Identify which cell holds the provided text, then report its (x, y) central coordinate. 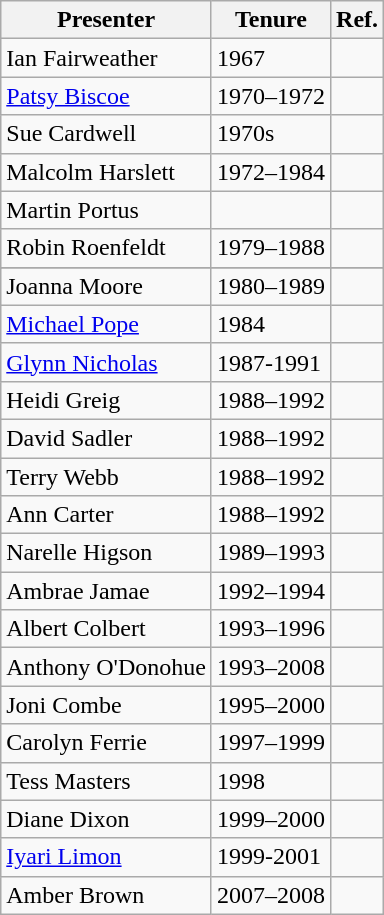
Narelle Higson (106, 553)
Terry Webb (106, 477)
1995–2000 (270, 705)
Anthony O'Donohue (106, 667)
Ann Carter (106, 515)
Martin Portus (106, 210)
1970s (270, 134)
1992–1994 (270, 591)
1984 (270, 324)
2007–2008 (270, 895)
Ian Fairweather (106, 58)
Michael Pope (106, 324)
Glynn Nicholas (106, 362)
Presenter (106, 20)
Albert Colbert (106, 629)
1967 (270, 58)
Heidi Greig (106, 400)
Robin Roenfeldt (106, 248)
Joanna Moore (106, 286)
1979–1988 (270, 248)
Iyari Limon (106, 857)
1997–1999 (270, 743)
Sue Cardwell (106, 134)
Malcolm Harslett (106, 172)
David Sadler (106, 438)
1993–2008 (270, 667)
1999-2001 (270, 857)
1987-1991 (270, 362)
Amber Brown (106, 895)
1989–1993 (270, 553)
Ref. (358, 20)
Tess Masters (106, 781)
Diane Dixon (106, 819)
1972–1984 (270, 172)
1980–1989 (270, 286)
1993–1996 (270, 629)
1999–2000 (270, 819)
Ambrae Jamae (106, 591)
Carolyn Ferrie (106, 743)
1998 (270, 781)
Tenure (270, 20)
Patsy Biscoe (106, 96)
Joni Combe (106, 705)
1970–1972 (270, 96)
